Pinpoint the cell where the given text exists, returning its [x, y] midpoint coordinate. 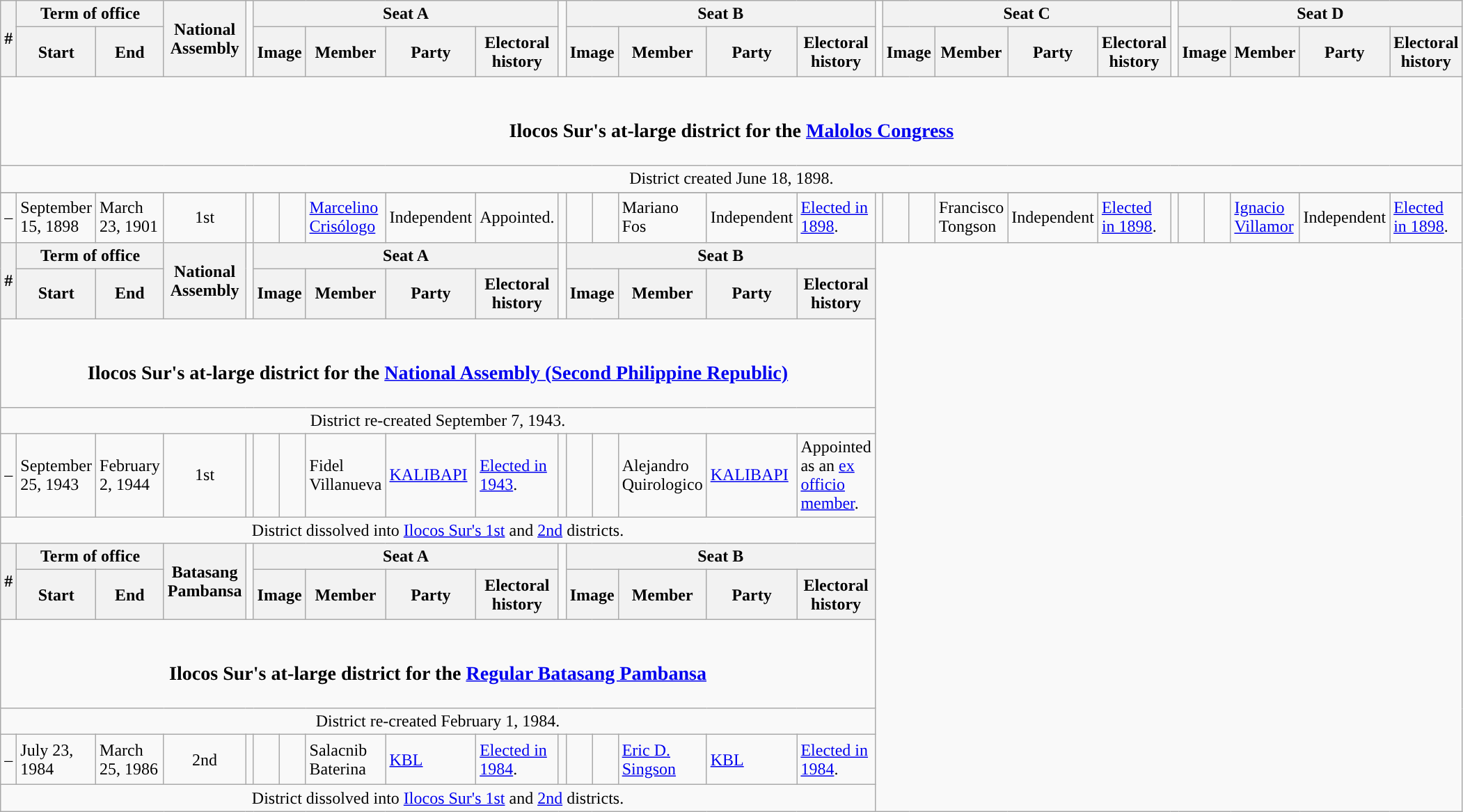
BatasangPambansa [205, 582]
Eric D. Singson [663, 760]
District re-created February 1, 1984. [438, 722]
Seat C [1026, 14]
Appointed. [517, 217]
Ilocos Sur's at-large district for the Malolos Congress [731, 121]
District created June 18, 1898. [731, 179]
Francisco Tongson [971, 217]
Fidel Villanueva [345, 475]
Elected in 1943. [517, 475]
September 15, 1898 [56, 217]
Alejandro Quirologico [663, 475]
Seat D [1320, 14]
March 23, 1901 [130, 217]
2nd [205, 760]
Salacnib Baterina [345, 760]
July 23, 1984 [56, 760]
February 2, 1944 [130, 475]
Ilocos Sur's at-large district for the National Assembly (Second Philippine Republic) [438, 363]
Appointed as an ex officio member. [836, 475]
March 25, 1986 [130, 760]
Mariano Fos [663, 217]
Ignacio Villamor [1265, 217]
Marcelino Crisólogo [345, 217]
District re-created September 7, 1943. [438, 420]
Ilocos Sur's at-large district for the Regular Batasang Pambansa [438, 664]
September 25, 1943 [56, 475]
